Locate the cell with the specified text and output its (X, Y) center coordinate. 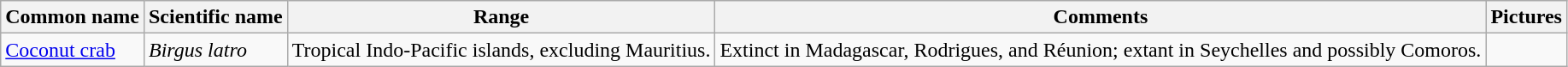
Common name (73, 17)
Tropical Indo-Pacific islands, excluding Mauritius. (501, 50)
Coconut crab (73, 50)
Range (501, 17)
Pictures (1526, 17)
Birgus latro (215, 50)
Scientific name (215, 17)
Extinct in Madagascar, Rodrigues, and Réunion; extant in Seychelles and possibly Comoros. (1101, 50)
Comments (1101, 17)
